Return the [X, Y] coordinate for the center point of the cell that contains the specified text.  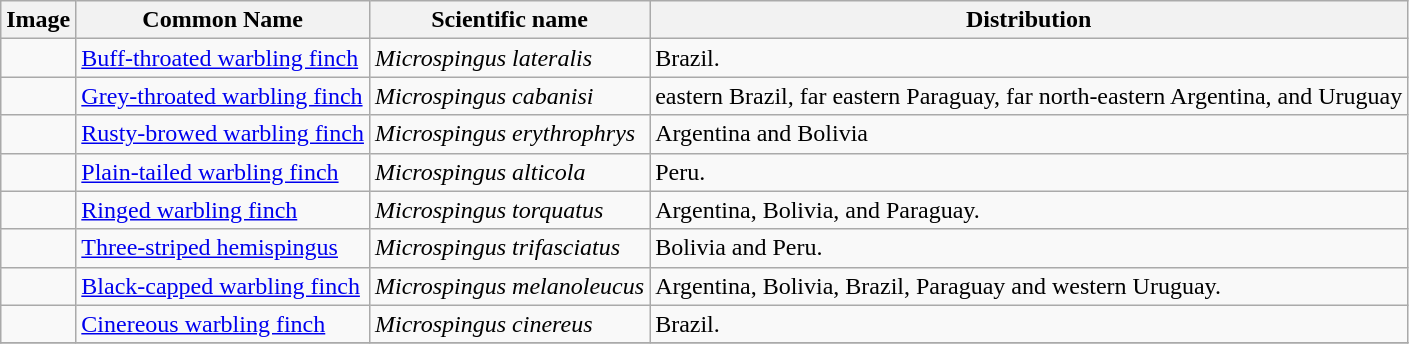
Microspingus trifasciatus [509, 248]
Grey-throated warbling finch [223, 96]
Black-capped warbling finch [223, 286]
Argentina, Bolivia, Brazil, Paraguay and western Uruguay. [1029, 286]
Common Name [223, 20]
Bolivia and Peru. [1029, 248]
Three-striped hemispingus [223, 248]
Image [38, 20]
Scientific name [509, 20]
Ringed warbling finch [223, 210]
Microspingus alticola [509, 172]
Distribution [1029, 20]
Rusty-browed warbling finch [223, 134]
Peru. [1029, 172]
Microspingus erythrophrys [509, 134]
Microspingus cinereus [509, 324]
Microspingus lateralis [509, 58]
Microspingus cabanisi [509, 96]
Cinereous warbling finch [223, 324]
Microspingus torquatus [509, 210]
Argentina and Bolivia [1029, 134]
Argentina, Bolivia, and Paraguay. [1029, 210]
eastern Brazil, far eastern Paraguay, far north-eastern Argentina, and Uruguay [1029, 96]
Plain-tailed warbling finch [223, 172]
Buff-throated warbling finch [223, 58]
Microspingus melanoleucus [509, 286]
